Determine the [X, Y] coordinate at the center of the cell enclosing the given text.  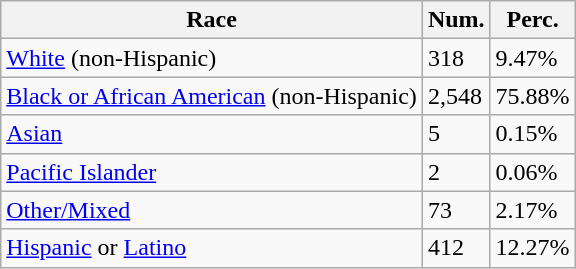
Perc. [532, 20]
73 [456, 210]
Black or African American (non-Hispanic) [212, 96]
Pacific Islander [212, 172]
75.88% [532, 96]
12.27% [532, 248]
Hispanic or Latino [212, 248]
Asian [212, 134]
0.06% [532, 172]
2 [456, 172]
318 [456, 58]
412 [456, 248]
9.47% [532, 58]
Num. [456, 20]
Race [212, 20]
Other/Mixed [212, 210]
5 [456, 134]
2.17% [532, 210]
2,548 [456, 96]
0.15% [532, 134]
White (non-Hispanic) [212, 58]
